From the cell containing the given text, extract its center point as [X, Y] coordinate. 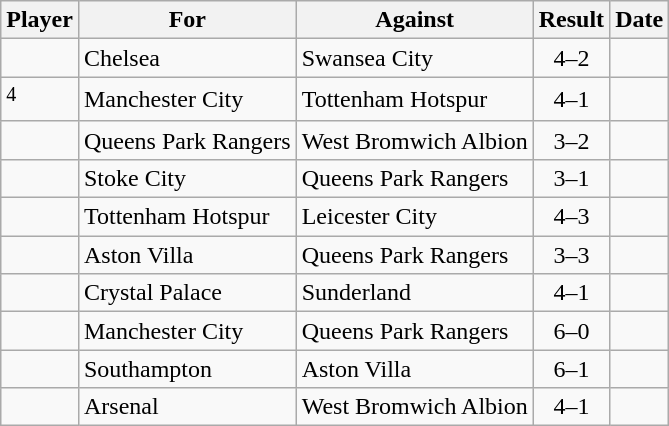
Southampton [187, 369]
Result [571, 20]
6–1 [571, 369]
6–0 [571, 331]
3–2 [571, 140]
Chelsea [187, 58]
Against [414, 20]
4–3 [571, 217]
Date [640, 20]
4 [40, 100]
For [187, 20]
Sunderland [414, 293]
3–3 [571, 255]
Leicester City [414, 217]
Stoke City [187, 178]
Swansea City [414, 58]
Player [40, 20]
4–2 [571, 58]
3–1 [571, 178]
Arsenal [187, 407]
Crystal Palace [187, 293]
